Search for the cell housing the specified text and yield its (x, y) center coordinate. 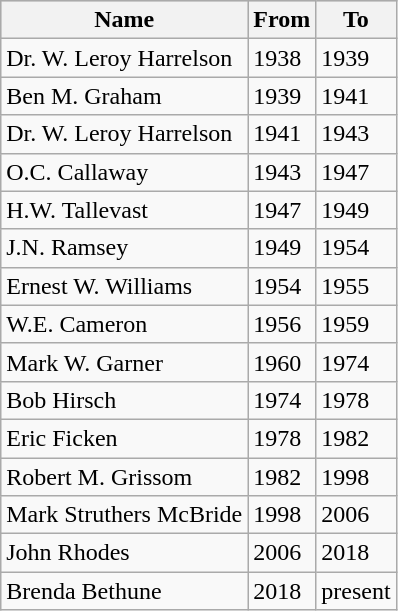
Ben M. Graham (124, 96)
To (356, 20)
Ernest W. Williams (124, 286)
1956 (282, 324)
1960 (282, 362)
Bob Hirsch (124, 400)
Name (124, 20)
Brenda Bethune (124, 591)
J.N. Ramsey (124, 248)
W.E. Cameron (124, 324)
1955 (356, 286)
Mark W. Garner (124, 362)
1959 (356, 324)
H.W. Tallevast (124, 210)
present (356, 591)
Eric Ficken (124, 438)
1938 (282, 58)
Mark Struthers McBride (124, 515)
John Rhodes (124, 553)
Robert M. Grissom (124, 477)
O.C. Callaway (124, 172)
From (282, 20)
